Capture the cell that displays the provided text and extract its (X, Y) central coordinate. 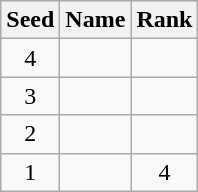
Seed (30, 20)
2 (30, 134)
Rank (164, 20)
1 (30, 172)
Name (96, 20)
3 (30, 96)
